Return the [x, y] coordinate for the center point of the cell that contains the specified text.  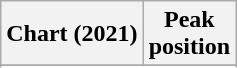
Chart (2021) [72, 34]
Peakposition [189, 34]
